Extract the (x, y) coordinate from the center of the cell holding the provided text.  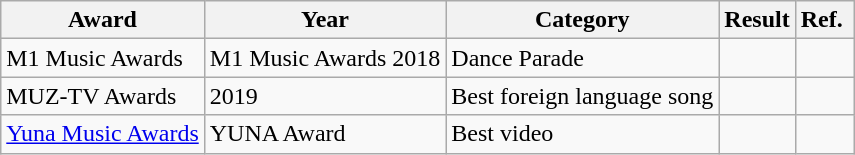
M1 Music Awards 2018 (325, 58)
Best foreign language song (582, 96)
Year (325, 20)
2019 (325, 96)
YUNA Award (325, 134)
Best video (582, 134)
Yuna Music Awards (103, 134)
M1 Music Awards (103, 58)
Award (103, 20)
Dance Parade (582, 58)
Result (757, 20)
Category (582, 20)
Ref. (824, 20)
MUZ-TV Awards (103, 96)
